Search for the cell housing the specified text and yield its [X, Y] center coordinate. 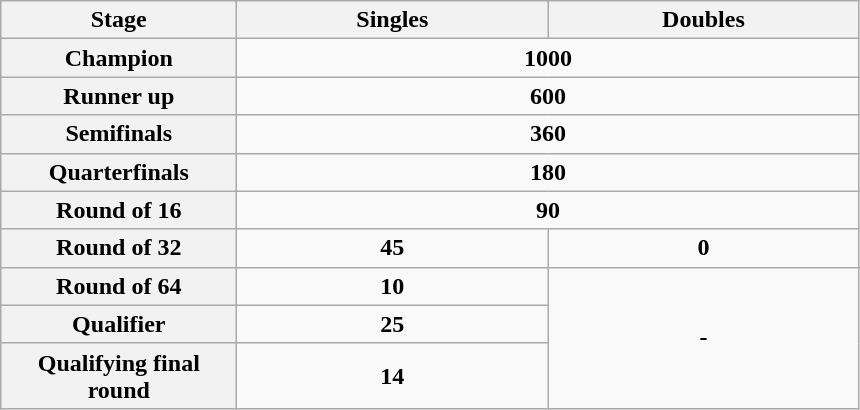
360 [548, 134]
25 [392, 324]
Doubles [704, 20]
1000 [548, 58]
14 [392, 376]
180 [548, 172]
600 [548, 96]
Runner up [119, 96]
Stage [119, 20]
Qualifier [119, 324]
Qualifying final round [119, 376]
Champion [119, 58]
90 [548, 210]
Singles [392, 20]
- [704, 338]
Round of 32 [119, 248]
0 [704, 248]
45 [392, 248]
Quarterfinals [119, 172]
Semifinals [119, 134]
Round of 64 [119, 286]
Round of 16 [119, 210]
10 [392, 286]
